Return the [X, Y] coordinate for the center point of the cell that contains the specified text.  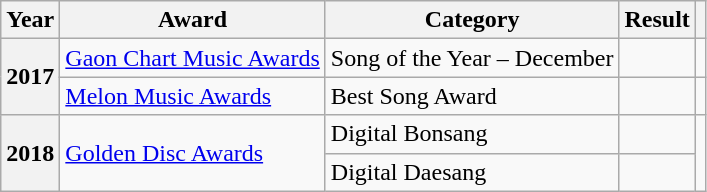
Gaon Chart Music Awards [193, 58]
Year [30, 20]
Digital Daesang [472, 172]
Golden Disc Awards [193, 153]
Best Song Award [472, 96]
Award [193, 20]
Category [472, 20]
Song of the Year – December [472, 58]
Melon Music Awards [193, 96]
Result [657, 20]
2018 [30, 153]
2017 [30, 77]
Digital Bonsang [472, 134]
